From the cell containing the given text, extract its center point as [x, y] coordinate. 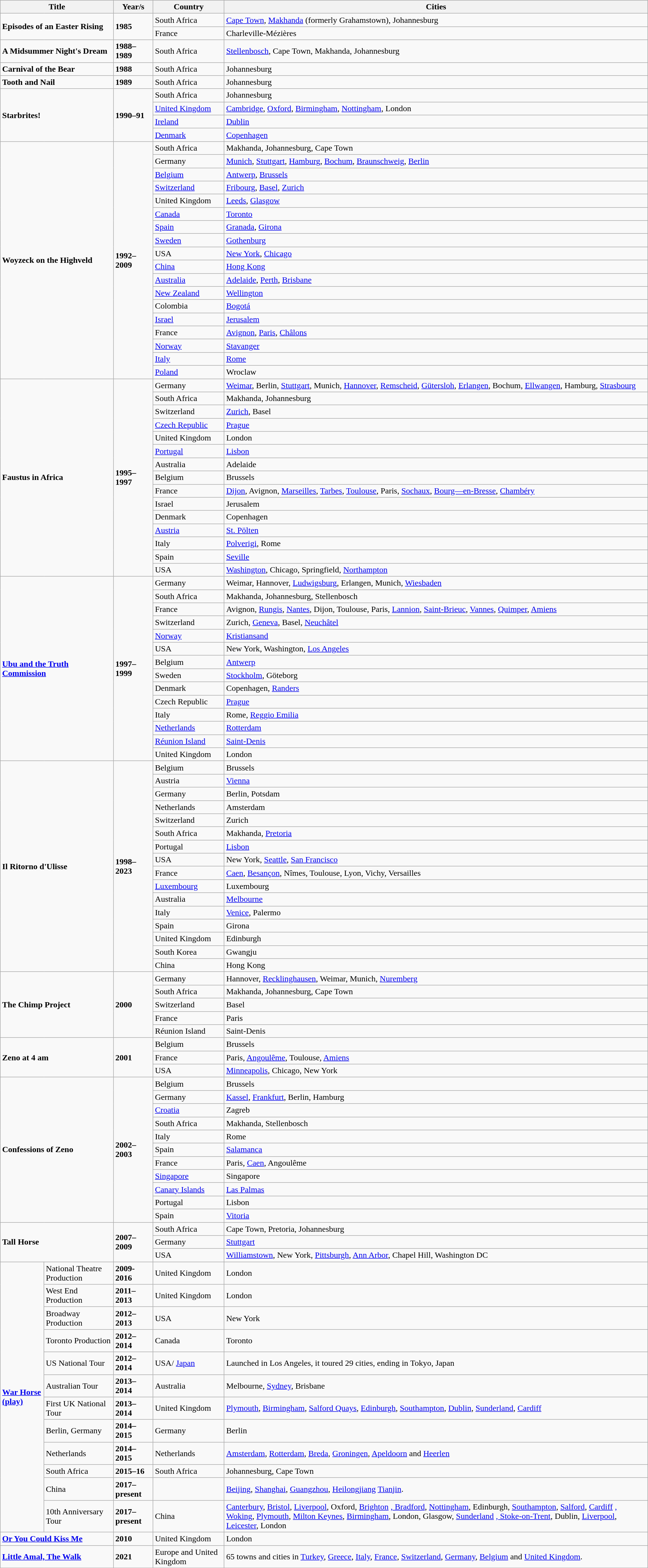
Amsterdam [436, 807]
Broadway Production [79, 1318]
Dijon, Avignon, Marseilles, Tarbes, Toulouse, Paris, Sochaux, Bourg—en-Bresse, Chambéry [436, 491]
The Chimp Project [57, 1005]
National Theatre Production [79, 1273]
Seville [436, 556]
US National Tour [79, 1363]
Faustus in Africa [57, 478]
Carnival of the Bear [57, 69]
Kristiansand [436, 636]
Johannesburg, Cape Town [436, 1471]
Paris, Caen, Angoulême [436, 1163]
New Zealand [189, 293]
Gwangju [436, 952]
Zurich, Basel [436, 412]
Adelaide [436, 464]
Year/s [133, 7]
Makhanda, Johannesburg, Stellenbosch [436, 596]
Rome, Reggio Emilia [436, 715]
First UK National Tour [79, 1408]
Ireland [189, 122]
Hannover, Recklinghausen, Weimar, Munich, Nuremberg [436, 978]
2012–2013 [133, 1318]
Beijing, Shanghai, Guangzhou, Heilongjiang Tianjin. [436, 1489]
Avignon, Rungis, Nantes, Dijon, Toulouse, Paris, Lannion, Saint-Brieuc, Vannes, Quimper, Amiens [436, 609]
Plymouth, Birmingham, Salford Quays, Edinburgh, Southampton, Dublin, Sunderland, Cardiff [436, 1408]
Tooth and Nail [57, 82]
Leeds, Glasgow [436, 201]
Dublin [436, 122]
Antwerp [436, 662]
Or You Could Kiss Me [57, 1539]
Il Ritorno d'Ulisse [57, 866]
Girona [436, 926]
1992–2009 [133, 260]
1998–2023 [133, 866]
Polverigi, Rome [436, 543]
Wroclaw [436, 372]
Adelaide, Perth, Brisbane [436, 280]
Vitoria [436, 1215]
Salamanca [436, 1150]
2021 [133, 1556]
Ubu and the Truth Commission [57, 668]
Las Palmas [436, 1189]
2007–2009 [133, 1242]
Wellington [436, 293]
Melbourne, Sydney, Brisbane [436, 1386]
Berlin [436, 1431]
Washington, Chicago, Springfield, Northampton [436, 570]
Amsterdam, Rotterdam, Breda, Groningen, Apeldoorn and Heerlen [436, 1453]
Tall Horse [57, 1242]
Title [57, 7]
Confessions of Zeno [57, 1150]
2009-2016 [133, 1273]
Europe and United Kingdom [189, 1556]
New York, Chicago [436, 253]
Episodes of an Easter Rising [57, 27]
1989 [133, 82]
New York, Seattle, San Francisco [436, 860]
10th Anniversary Tour [79, 1516]
Country [189, 7]
Stuttgart [436, 1242]
Starbrites! [57, 115]
1988–1989 [133, 51]
Zagreb [436, 1110]
Gothenburg [436, 240]
Fribourg, Basel, Zurich [436, 188]
2001 [133, 1058]
Kassel, Frankfurt, Berlin, Hamburg [436, 1097]
Australian Tour [79, 1386]
1985 [133, 27]
Bogotá [436, 306]
Makhanda, Stellenbosch [436, 1123]
Charleville-Mézières [436, 33]
Weimar, Berlin, Stuttgart, Munich, Hannover, Remscheid, Gütersloh, Erlangen, Bochum, Ellwangen, Hamburg, Strasbourg [436, 385]
Stockholm, Göteborg [436, 675]
War Horse (play) [22, 1397]
New York, Washington, Los Angeles [436, 649]
Weimar, Hannover, Ludwigsburg, Erlangen, Munich, Wiesbaden [436, 583]
Paris [436, 1018]
2002–2003 [133, 1150]
2000 [133, 1005]
Berlin, Germany [79, 1431]
A Midsummer Night's Dream [57, 51]
Makhanda, Johannesburg [436, 399]
Colombia [189, 306]
New York [436, 1318]
Caen, Besançon, Nîmes, Toulouse, Lyon, Vichy, Versailles [436, 873]
Zurich [436, 820]
Cape Town, Makhanda (formerly Grahamstown), Johannesburg [436, 20]
2015–16 [133, 1471]
Toronto Production [79, 1341]
South Korea [189, 952]
Williamstown, New York, Pittsburgh, Ann Arbor, Chapel Hill, Washington DC [436, 1255]
Zurich, Geneva, Basel, Neuchâtel [436, 623]
Zeno at 4 am [57, 1058]
Makhanda, Pretoria [436, 834]
1990–91 [133, 115]
Berlin, Potsdam [436, 794]
West End Production [79, 1296]
Paris, Angoulême, Toulouse, Amiens [436, 1058]
Little Amal, The Walk [57, 1556]
Munich, Stuttgart, Hamburg, Bochum, Braunschweig, Berlin [436, 161]
2011–2013 [133, 1296]
2010 [133, 1539]
Basel [436, 1005]
Launched in Los Angeles, it toured 29 cities, ending in Tokyo, Japan [436, 1363]
Cape Town, Pretoria, Johannesburg [436, 1229]
Avignon, Paris, Châlons [436, 332]
Antwerp, Brussels [436, 174]
Stavanger [436, 346]
Vienna [436, 781]
Woyzeck on the Highveld [57, 260]
Rotterdam [436, 728]
1997–1999 [133, 668]
Cambridge, Oxford, Birmingham, Nottingham, London [436, 108]
Cities [436, 7]
Melbourne [436, 899]
Canary Islands [189, 1189]
1988 [133, 69]
Croatia [189, 1110]
Minneapolis, Chicago, New York [436, 1071]
Venice, Palermo [436, 912]
Stellenbosch, Cape Town, Makhanda, Johannesburg [436, 51]
Copenhagen, Randers [436, 688]
Poland [189, 372]
Edinburgh [436, 939]
Granada, Girona [436, 227]
1995–1997 [133, 478]
St. Pölten [436, 530]
USA/ Japan [189, 1363]
65 towns and cities in Turkey, Greece, Italy, France, Switzerland, Germany, Belgium and United Kingdom. [436, 1556]
